Determine the [X, Y] coordinate at the center of the cell enclosing the given text.  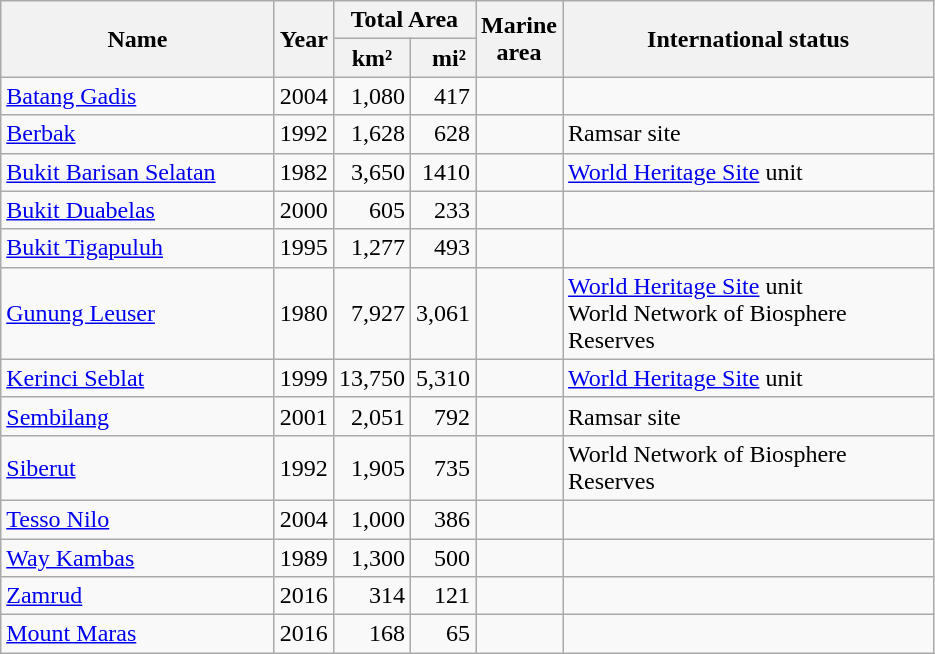
World Heritage Site unitWorld Network of Biosphere Reserves [748, 313]
Sembilang [138, 416]
5,310 [442, 378]
Name [138, 39]
Year [304, 39]
International status [748, 39]
Bukit Barisan Selatan [138, 172]
1989 [304, 557]
1410 [442, 172]
Marine area [520, 39]
314 [372, 596]
1,905 [372, 468]
Berbak [138, 134]
3,650 [372, 172]
628 [442, 134]
Mount Maras [138, 634]
605 [372, 210]
1982 [304, 172]
Kerinci Seblat [138, 378]
121 [442, 596]
417 [442, 96]
735 [442, 468]
2001 [304, 416]
493 [442, 248]
Bukit Duabelas [138, 210]
2000 [304, 210]
3,061 [442, 313]
233 [442, 210]
mi² [442, 58]
13,750 [372, 378]
1,628 [372, 134]
1,080 [372, 96]
Siberut [138, 468]
Gunung Leuser [138, 313]
65 [442, 634]
386 [442, 519]
500 [442, 557]
1995 [304, 248]
1980 [304, 313]
2,051 [372, 416]
Batang Gadis [138, 96]
Total Area [404, 20]
1,277 [372, 248]
7,927 [372, 313]
1999 [304, 378]
Bukit Tigapuluh [138, 248]
Zamrud [138, 596]
Tesso Nilo [138, 519]
792 [442, 416]
168 [372, 634]
km² [372, 58]
1,000 [372, 519]
World Network of Biosphere Reserves [748, 468]
1,300 [372, 557]
Way Kambas [138, 557]
